Return (X, Y) of the center of cell containing provided text 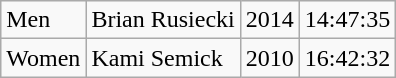
2014 (270, 20)
2010 (270, 58)
Brian Rusiecki (163, 20)
14:47:35 (347, 20)
16:42:32 (347, 58)
Men (44, 20)
Kami Semick (163, 58)
Women (44, 58)
